Find where the given text appears and provide that cell's center as [X, Y] coordinate. 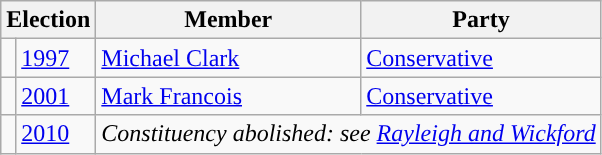
Party [481, 20]
2001 [56, 96]
Michael Clark [228, 58]
1997 [56, 58]
2010 [56, 134]
Member [228, 20]
Mark Francois [228, 96]
Election [48, 20]
Constituency abolished: see Rayleigh and Wickford [348, 134]
